Provide the (X, Y) coordinate of the cell's center where the given text is located.  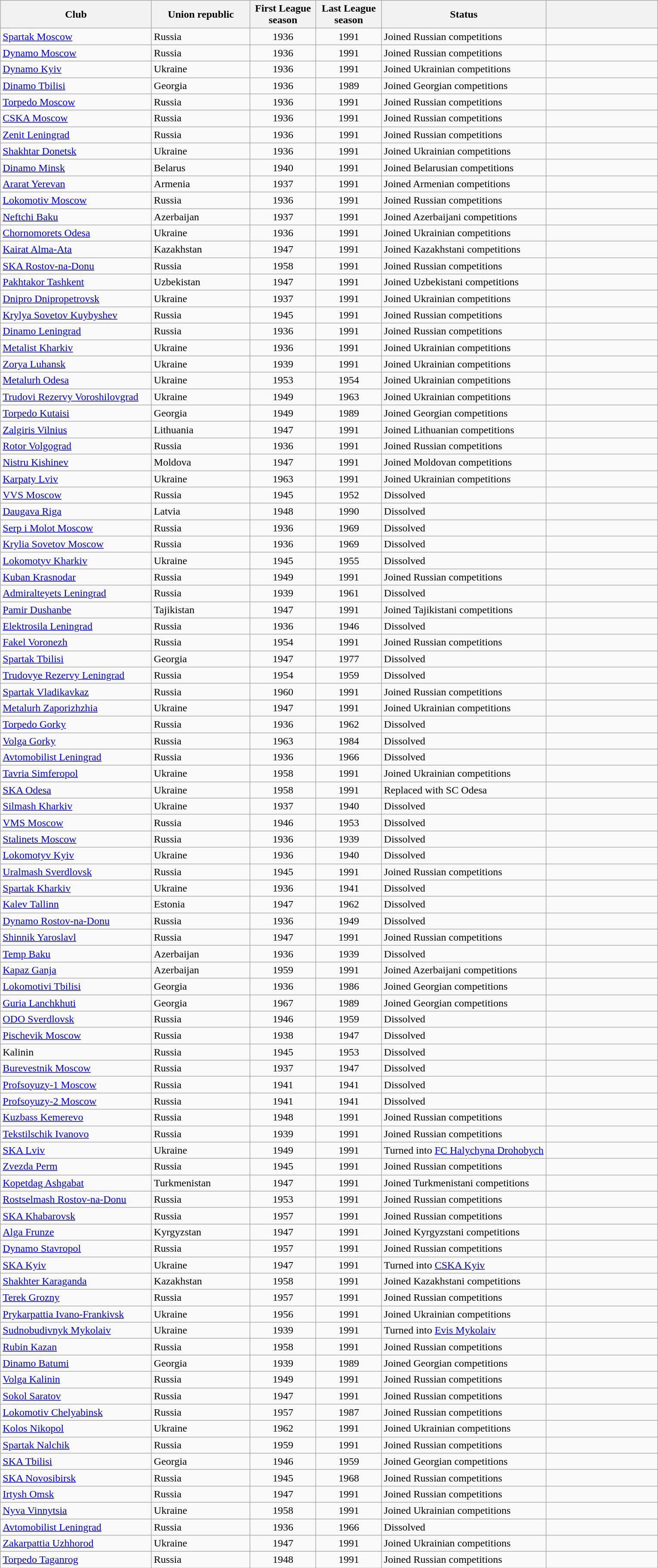
Serp i Molot Moscow (76, 528)
SKA Tbilisi (76, 1461)
Fakel Voronezh (76, 642)
1938 (283, 1036)
Kyrgyzstan (200, 1232)
Estonia (200, 904)
Pakhtakor Tashkent (76, 282)
Terek Grozny (76, 1298)
Burevestnik Moscow (76, 1068)
Guria Lanchkhuti (76, 1003)
1960 (283, 691)
Dynamo Moscow (76, 53)
Kairat Alma-Ata (76, 250)
1990 (348, 512)
Chornomorets Odesa (76, 233)
1956 (283, 1314)
Moldova (200, 462)
Dynamo Kyiv (76, 69)
Joined Uzbekistani competitions (464, 282)
First Leagueseason (283, 15)
Dynamo Rostov-na-Donu (76, 921)
Kalinin (76, 1052)
SKA Odesa (76, 790)
Zorya Luhansk (76, 364)
Armenia (200, 184)
Joined Kyrgyzstani competitions (464, 1232)
Kalev Tallinn (76, 904)
Latvia (200, 512)
Lithuania (200, 429)
Daugava Riga (76, 512)
VMS Moscow (76, 823)
SKA Khabarovsk (76, 1216)
Karpaty Lviv (76, 479)
Last Leagueseason (348, 15)
Elektrosila Leningrad (76, 626)
Zakarpattia Uzhhorod (76, 1543)
Turned into Evis Mykolaiv (464, 1330)
SKA Lviv (76, 1150)
Joined Tajikistani competitions (464, 610)
Trudovi Rezervy Voroshilovgrad (76, 397)
Torpedo Taganrog (76, 1560)
Krylia Sovetov Moscow (76, 544)
VVS Moscow (76, 495)
1984 (348, 741)
Kapaz Ganja (76, 970)
Joined Armenian competitions (464, 184)
Nistru Kishinev (76, 462)
Volga Gorky (76, 741)
Spartak Moscow (76, 37)
SKA Kyiv (76, 1265)
Nyva Vinnytsia (76, 1510)
Kopetdag Ashgabat (76, 1183)
1961 (348, 593)
Neftchi Baku (76, 216)
CSKA Moscow (76, 118)
Kolos Nikopol (76, 1429)
Profsoyuzy-2 Moscow (76, 1101)
Prykarpattia Ivano-Frankivsk (76, 1314)
Ararat Yerevan (76, 184)
1987 (348, 1412)
Alga Frunze (76, 1232)
SKA Rostov-na-Donu (76, 266)
Kuban Krasnodar (76, 577)
1986 (348, 986)
Joined Moldovan competitions (464, 462)
Status (464, 15)
Rotor Volgograd (76, 446)
Lokomotivi Tbilisi (76, 986)
Tavria Simferopol (76, 774)
Krylya Sovetov Kuybyshev (76, 315)
Shakhtar Donetsk (76, 151)
Lokomotiv Moscow (76, 200)
Dinamo Tbilisi (76, 86)
Stalinets Moscow (76, 839)
Spartak Kharkiv (76, 888)
Rostselmash Rostov-na-Donu (76, 1199)
Union republic (200, 15)
Spartak Vladikavkaz (76, 691)
Club (76, 15)
SKA Novosibirsk (76, 1478)
ODO Sverdlovsk (76, 1019)
1968 (348, 1478)
Lokomotiv Chelyabinsk (76, 1412)
Dynamo Stavropol (76, 1248)
Torpedo Kutaisi (76, 413)
Uzbekistan (200, 282)
Zenit Leningrad (76, 135)
Uralmash Sverdlovsk (76, 872)
1967 (283, 1003)
Metalist Kharkiv (76, 348)
Turned into CSKA Kyiv (464, 1265)
Dnipro Dnipropetrovsk (76, 299)
Replaced with SC Odesa (464, 790)
Torpedo Gorky (76, 724)
Irtysh Omsk (76, 1494)
1952 (348, 495)
1977 (348, 659)
Zvezda Perm (76, 1167)
Sokol Saratov (76, 1396)
Rubin Kazan (76, 1347)
Sudnobudivnyk Mykolaiv (76, 1330)
Dinamo Leningrad (76, 331)
Spartak Tbilisi (76, 659)
Profsoyuzy-1 Moscow (76, 1085)
Kuzbass Kemerevo (76, 1117)
Belarus (200, 167)
Turkmenistan (200, 1183)
Joined Belarusian competitions (464, 167)
Lokomotyv Kyiv (76, 855)
Joined Turkmenistani competitions (464, 1183)
Dinamo Minsk (76, 167)
Pischevik Moscow (76, 1036)
Joined Lithuanian competitions (464, 429)
Pamir Dushanbe (76, 610)
1955 (348, 561)
Turned into FC Halychyna Drohobych (464, 1150)
Trudovye Rezervy Leningrad (76, 675)
Lokomotyv Kharkiv (76, 561)
Admiralteyets Leningrad (76, 593)
Spartak Nalchik (76, 1445)
Tajikistan (200, 610)
Shinnik Yaroslavl (76, 937)
Volga Kalinin (76, 1380)
Shakhter Karaganda (76, 1281)
Temp Baku (76, 954)
Metalurh Zaporizhzhia (76, 708)
Tekstilschik Ivanovo (76, 1134)
Metalurh Odesa (76, 380)
Zalgiris Vilnius (76, 429)
Dinamo Batumi (76, 1363)
Torpedo Moscow (76, 102)
Silmash Kharkiv (76, 806)
